Identify which cell holds the provided text, then report its [x, y] central coordinate. 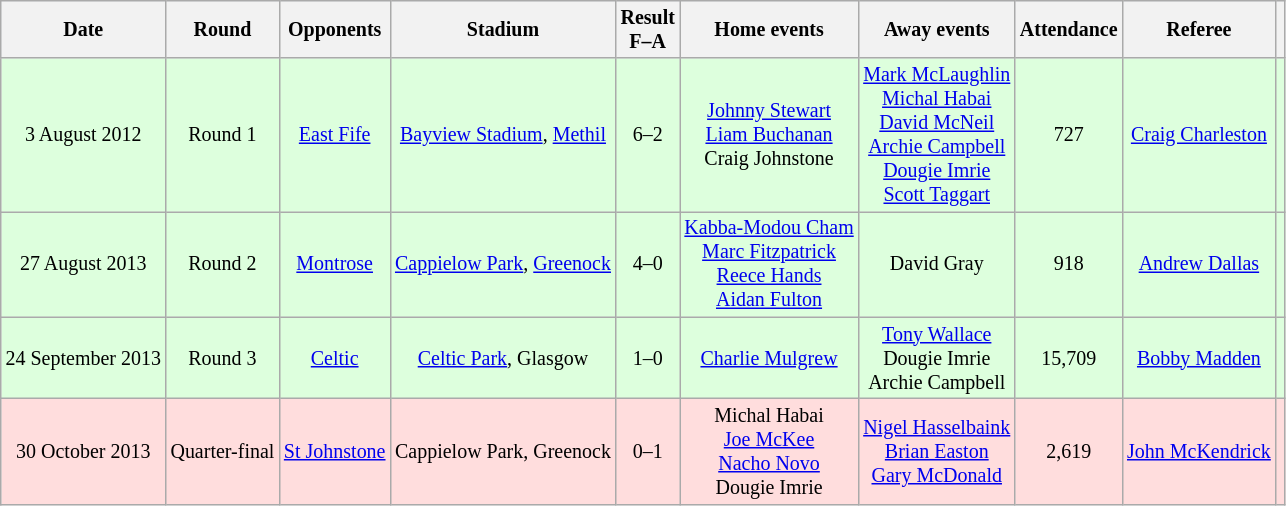
Round 2 [222, 264]
15,709 [1068, 358]
Date [84, 30]
Opponents [334, 30]
Referee [1198, 30]
Bobby Madden [1198, 358]
East Fife [334, 136]
Andrew Dallas [1198, 264]
Montrose [334, 264]
Nigel Hasselbaink Brian Easton Gary McDonald [936, 452]
Attendance [1068, 30]
6–2 [648, 136]
918 [1068, 264]
3 August 2012 [84, 136]
Round 1 [222, 136]
727 [1068, 136]
4–0 [648, 264]
Johnny Stewart Liam Buchanan Craig Johnstone [770, 136]
24 September 2013 [84, 358]
1–0 [648, 358]
Result F–A [648, 30]
0–1 [648, 452]
Quarter-final [222, 452]
Michal Habai Joe McKee Nacho Novo Dougie Imrie [770, 452]
Home events [770, 30]
Charlie Mulgrew [770, 358]
27 August 2013 [84, 264]
David Gray [936, 264]
Away events [936, 30]
St Johnstone [334, 452]
John McKendrick [1198, 452]
2,619 [1068, 452]
Mark McLaughlin Michal Habai David McNeil Archie Campbell Dougie Imrie Scott Taggart [936, 136]
Celtic Park, Glasgow [502, 358]
Round 3 [222, 358]
Craig Charleston [1198, 136]
Stadium [502, 30]
Round [222, 30]
Bayview Stadium, Methil [502, 136]
Kabba-Modou Cham Marc Fitzpatrick Reece Hands Aidan Fulton [770, 264]
Celtic [334, 358]
30 October 2013 [84, 452]
Tony Wallace Dougie Imrie Archie Campbell [936, 358]
